Provide the (X, Y) coordinate of the cell's center where the given text is located.  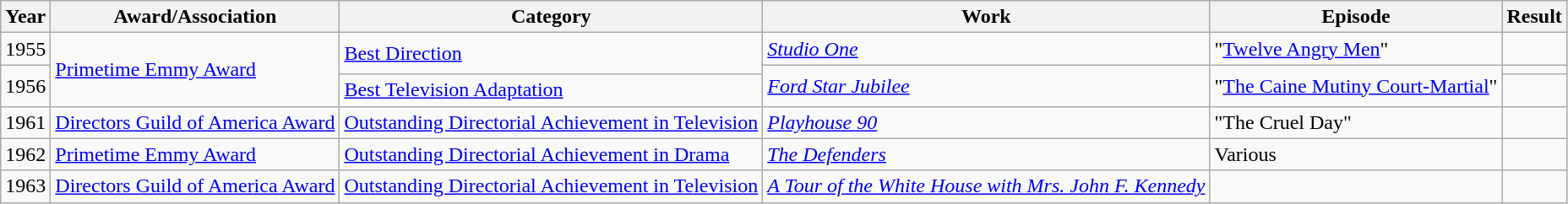
Playhouse 90 (987, 122)
1955 (25, 49)
Ford Star Jubilee (987, 86)
"The Caine Mutiny Court-Martial" (1356, 86)
The Defenders (987, 154)
Episode (1356, 17)
1956 (25, 86)
Studio One (987, 49)
"The Cruel Day" (1356, 122)
1963 (25, 186)
1961 (25, 122)
"Twelve Angry Men" (1356, 49)
1962 (25, 154)
Category (551, 17)
Work (987, 17)
Various (1356, 154)
Best Direction (551, 54)
Year (25, 17)
Best Television Adaptation (551, 90)
A Tour of the White House with Mrs. John F. Kennedy (987, 186)
Result (1534, 17)
Outstanding Directorial Achievement in Drama (551, 154)
Award/Association (195, 17)
